Scan for the cell matching the given text and deliver its (X, Y) coordinate at center. 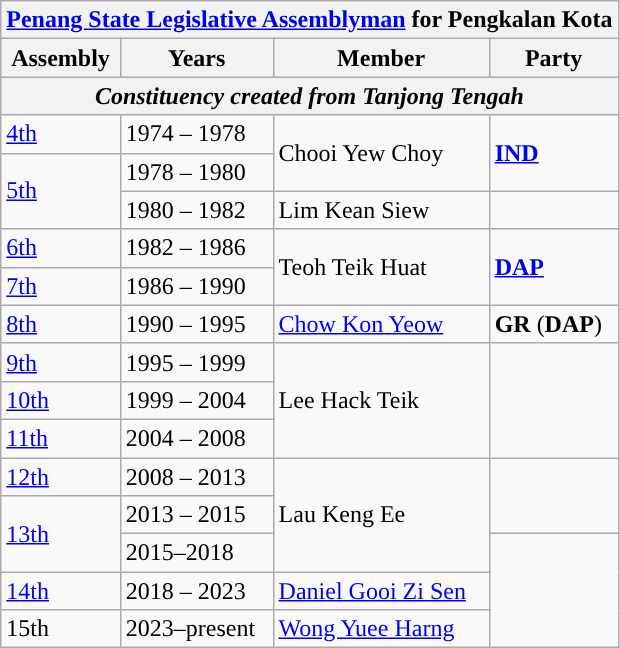
Constituency created from Tanjong Tengah (310, 96)
4th (60, 134)
12th (60, 477)
2013 – 2015 (196, 515)
7th (60, 286)
1990 – 1995 (196, 324)
Member (381, 58)
Assembly (60, 58)
1978 – 1980 (196, 172)
Lau Keng Ee (381, 515)
Teoh Teik Huat (381, 267)
1980 – 1982 (196, 210)
2008 – 2013 (196, 477)
GR (DAP) (554, 324)
Chooi Yew Choy (381, 153)
11th (60, 438)
Lee Hack Teik (381, 400)
15th (60, 629)
1995 – 1999 (196, 362)
2004 – 2008 (196, 438)
Daniel Gooi Zi Sen (381, 591)
Years (196, 58)
1982 – 1986 (196, 248)
1974 – 1978 (196, 134)
14th (60, 591)
1986 – 1990 (196, 286)
13th (60, 534)
Penang State Legislative Assemblyman for Pengkalan Kota (310, 20)
2015–2018 (196, 553)
8th (60, 324)
2023–present (196, 629)
Party (554, 58)
DAP (554, 267)
Chow Kon Yeow (381, 324)
Lim Kean Siew (381, 210)
2018 – 2023 (196, 591)
5th (60, 191)
6th (60, 248)
1999 – 2004 (196, 400)
9th (60, 362)
Wong Yuee Harng (381, 629)
IND (554, 153)
10th (60, 400)
